Pinpoint the cell where the given text exists, returning its [X, Y] midpoint coordinate. 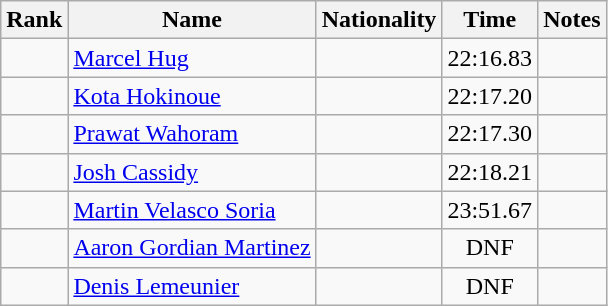
Marcel Hug [192, 58]
22:18.21 [490, 172]
22:16.83 [490, 58]
Time [490, 20]
Josh Cassidy [192, 172]
Rank [34, 20]
Aaron Gordian Martinez [192, 248]
Prawat Wahoram [192, 134]
22:17.30 [490, 134]
Denis Lemeunier [192, 286]
23:51.67 [490, 210]
22:17.20 [490, 96]
Nationality [379, 20]
Name [192, 20]
Kota Hokinoue [192, 96]
Notes [572, 20]
Martin Velasco Soria [192, 210]
